Output the [X, Y] coordinate of the center of the cell containing the given text.  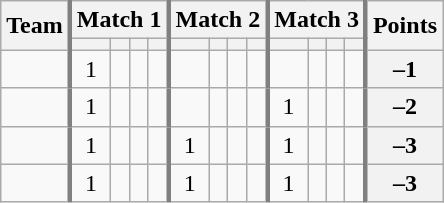
–2 [404, 107]
Points [404, 26]
Match 1 [120, 20]
Match 2 [218, 20]
Team [36, 26]
–1 [404, 69]
Match 3 [316, 20]
